Determine the [x, y] coordinate at the center of the cell enclosing the given text.  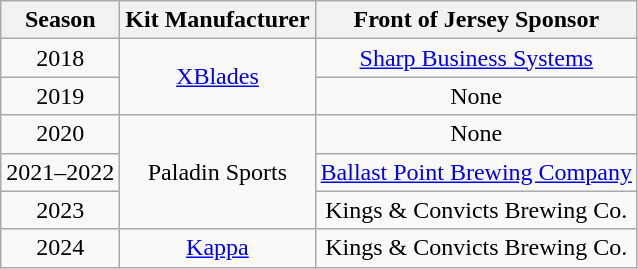
2023 [60, 210]
Kit Manufacturer [218, 20]
2020 [60, 134]
2021–2022 [60, 172]
Ballast Point Brewing Company [476, 172]
2018 [60, 58]
Paladin Sports [218, 172]
Season [60, 20]
XBlades [218, 77]
Front of Jersey Sponsor [476, 20]
2024 [60, 248]
2019 [60, 96]
Kappa [218, 248]
Sharp Business Systems [476, 58]
